Return the (x, y) coordinate for the center point of the cell that contains the specified text.  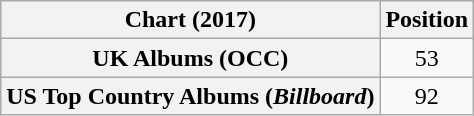
92 (427, 96)
Position (427, 20)
Chart (2017) (190, 20)
US Top Country Albums (Billboard) (190, 96)
53 (427, 58)
UK Albums (OCC) (190, 58)
